Scan for the cell matching the given text and deliver its (x, y) coordinate at center. 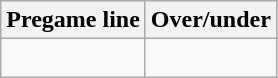
Pregame line (74, 20)
Over/under (210, 20)
